Capture the cell that displays the provided text and extract its (X, Y) central coordinate. 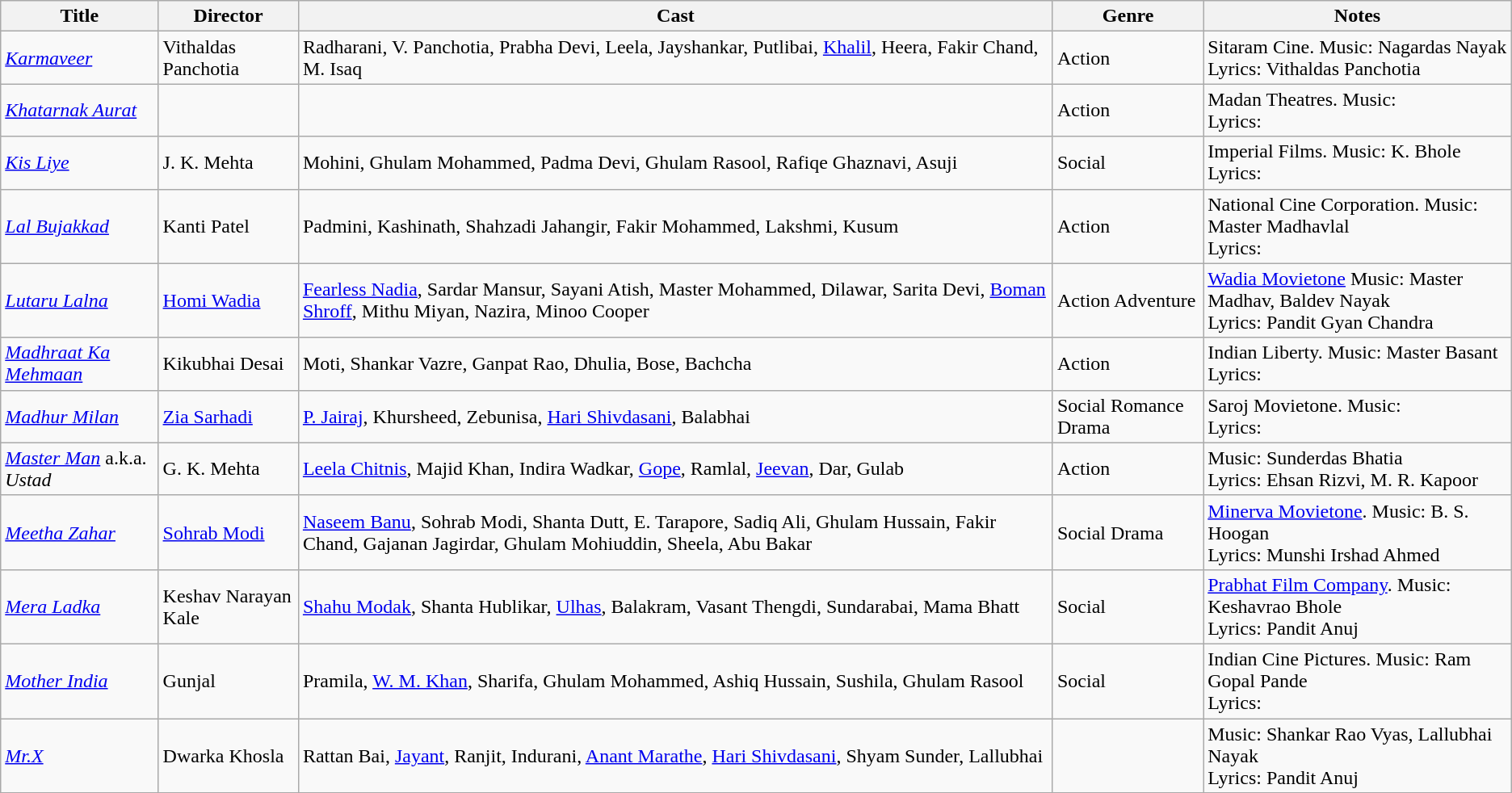
Notes (1358, 16)
Director (228, 16)
Minerva Movietone. Music: B. S. HooganLyrics: Munshi Irshad Ahmed (1358, 532)
Meetha Zahar (79, 532)
Action Adventure (1128, 300)
Kanti Patel (228, 226)
Music: Shankar Rao Vyas, Lallubhai NayakLyrics: Pandit Anuj (1358, 756)
Karmaveer (79, 58)
Social Drama (1128, 532)
Cast (675, 16)
Dwarka Khosla (228, 756)
Naseem Banu, Sohrab Modi, Shanta Dutt, E. Tarapore, Sadiq Ali, Ghulam Hussain, Fakir Chand, Gajanan Jagirdar, Ghulam Mohiuddin, Sheela, Abu Bakar (675, 532)
Lal Bujakkad (79, 226)
Saroj Movietone. Music: Lyrics: (1358, 417)
Shahu Modak, Shanta Hublikar, Ulhas, Balakram, Vasant Thengdi, Sundarabai, Mama Bhatt (675, 606)
Zia Sarhadi (228, 417)
Indian Cine Pictures. Music: Ram Gopal PandeLyrics: (1358, 681)
Mother India (79, 681)
Keshav Narayan Kale (228, 606)
National Cine Corporation. Music: Master Madhavlal Lyrics: (1358, 226)
Social Romance Drama (1128, 417)
Title (79, 16)
Rattan Bai, Jayant, Ranjit, Indurani, Anant Marathe, Hari Shivdasani, Shyam Sunder, Lallubhai (675, 756)
Madhraat Ka Mehmaan (79, 363)
Pramila, W. M. Khan, Sharifa, Ghulam Mohammed, Ashiq Hussain, Sushila, Ghulam Rasool (675, 681)
Leela Chitnis, Majid Khan, Indira Wadkar, Gope, Ramlal, Jeevan, Dar, Gulab (675, 468)
Wadia Movietone Music: Master Madhav, Baldev NayakLyrics: Pandit Gyan Chandra (1358, 300)
Madhur Milan (79, 417)
Kikubhai Desai (228, 363)
Mr.X (79, 756)
J. K. Mehta (228, 163)
Genre (1128, 16)
Mera Ladka (79, 606)
Radharani, V. Panchotia, Prabha Devi, Leela, Jayshankar, Putlibai, Khalil, Heera, Fakir Chand, M. Isaq (675, 58)
Master Man a.k.a. Ustad (79, 468)
Vithaldas Panchotia (228, 58)
Lutaru Lalna (79, 300)
Khatarnak Aurat (79, 110)
Indian Liberty. Music: Master BasantLyrics: (1358, 363)
Padmini, Kashinath, Shahzadi Jahangir, Fakir Mohammed, Lakshmi, Kusum (675, 226)
Kis Liye (79, 163)
Gunjal (228, 681)
P. Jairaj, Khursheed, Zebunisa, Hari Shivdasani, Balabhai (675, 417)
G. K. Mehta (228, 468)
Sitaram Cine. Music: Nagardas NayakLyrics: Vithaldas Panchotia (1358, 58)
Sohrab Modi (228, 532)
Moti, Shankar Vazre, Ganpat Rao, Dhulia, Bose, Bachcha (675, 363)
Music: Sunderdas BhatiaLyrics: Ehsan Rizvi, M. R. Kapoor (1358, 468)
Fearless Nadia, Sardar Mansur, Sayani Atish, Master Mohammed, Dilawar, Sarita Devi, Boman Shroff, Mithu Miyan, Nazira, Minoo Cooper (675, 300)
Imperial Films. Music: K. BholeLyrics: (1358, 163)
Prabhat Film Company. Music: Keshavrao BholeLyrics: Pandit Anuj (1358, 606)
Madan Theatres. Music: Lyrics: (1358, 110)
Mohini, Ghulam Mohammed, Padma Devi, Ghulam Rasool, Rafiqe Ghaznavi, Asuji (675, 163)
Homi Wadia (228, 300)
